Pinpoint the cell where the given text exists, returning its [X, Y] midpoint coordinate. 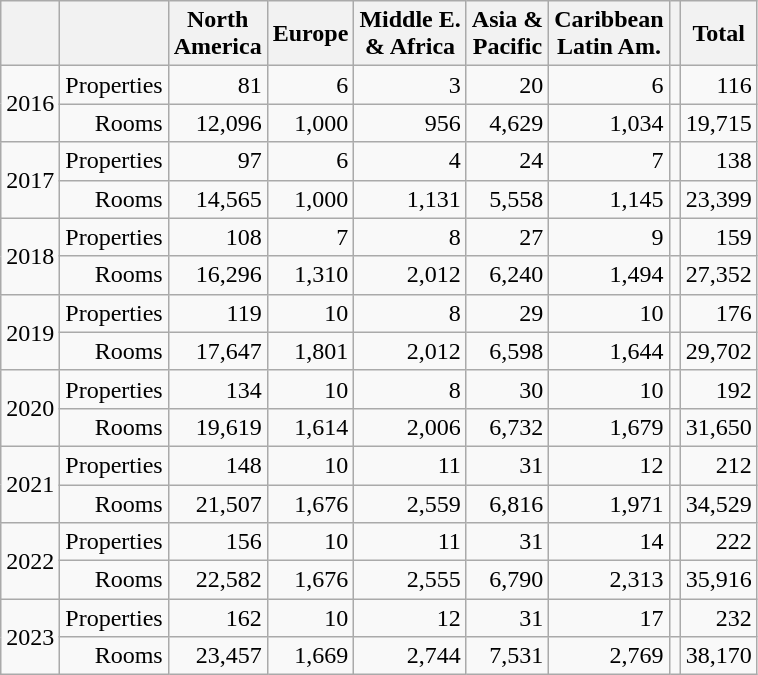
6,816 [507, 503]
14,565 [218, 199]
212 [718, 465]
17,647 [218, 351]
159 [718, 237]
34,529 [718, 503]
35,916 [718, 580]
22,582 [218, 580]
27,352 [718, 275]
1,145 [609, 199]
6,732 [507, 427]
2,555 [410, 580]
6,790 [507, 580]
1,644 [609, 351]
Europe [310, 34]
30 [507, 389]
2019 [30, 332]
23,457 [218, 656]
1,669 [310, 656]
6,598 [507, 351]
2022 [30, 561]
119 [218, 313]
21,507 [218, 503]
108 [218, 237]
2016 [30, 104]
29 [507, 313]
19,715 [718, 123]
Total [718, 34]
12,096 [218, 123]
2020 [30, 408]
6,240 [507, 275]
1,131 [410, 199]
17 [609, 618]
2,006 [410, 427]
20 [507, 85]
38,170 [718, 656]
2,769 [609, 656]
3 [410, 85]
Asia &Pacific [507, 34]
2021 [30, 484]
2,313 [609, 580]
19,619 [218, 427]
1,679 [609, 427]
192 [718, 389]
222 [718, 542]
138 [718, 161]
14 [609, 542]
7,531 [507, 656]
16,296 [218, 275]
CaribbeanLatin Am. [609, 34]
Middle E.& Africa [410, 34]
2,744 [410, 656]
1,494 [609, 275]
29,702 [718, 351]
2023 [30, 637]
1,034 [609, 123]
24 [507, 161]
156 [218, 542]
4,629 [507, 123]
1,614 [310, 427]
116 [718, 85]
31,650 [718, 427]
134 [218, 389]
23,399 [718, 199]
9 [609, 237]
956 [410, 123]
5,558 [507, 199]
27 [507, 237]
176 [718, 313]
1,801 [310, 351]
1,310 [310, 275]
2018 [30, 256]
148 [218, 465]
4 [410, 161]
81 [218, 85]
2017 [30, 180]
97 [218, 161]
NorthAmerica [218, 34]
2,559 [410, 503]
1,971 [609, 503]
162 [218, 618]
232 [718, 618]
